Scan for the cell matching the given text and deliver its (x, y) coordinate at center. 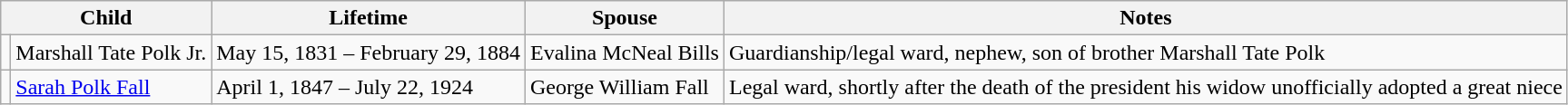
Evalina McNeal Bills (625, 52)
Child (106, 18)
Sarah Polk Fall (111, 87)
Lifetime (369, 18)
Legal ward, shortly after the death of the president his widow unofficially adopted a great niece (1146, 87)
April 1, 1847 – July 22, 1924 (369, 87)
May 15, 1831 – February 29, 1884 (369, 52)
Spouse (625, 18)
Guardianship/legal ward, nephew, son of brother Marshall Tate Polk (1146, 52)
Marshall Tate Polk Jr. (111, 52)
Notes (1146, 18)
George William Fall (625, 87)
